Find where the given text appears and provide that cell's center as [X, Y] coordinate. 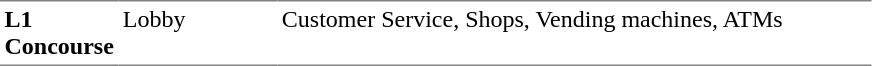
L1Concourse [59, 33]
Lobby [198, 33]
Customer Service, Shops, Vending machines, ATMs [574, 33]
